Detect which cell encompasses the target text, then output its [x, y] center coordinate. 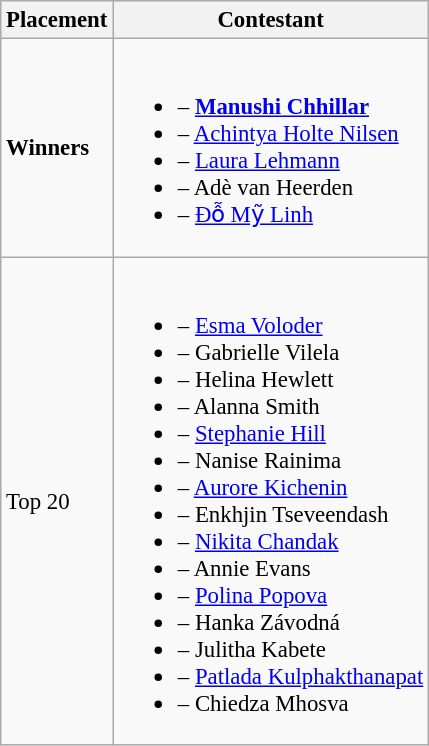
Winners [57, 148]
Contestant [271, 20]
Placement [57, 20]
Top 20 [57, 501]
– Manushi Chhillar – Achintya Holte Nilsen – Laura Lehmann – Adè van Heerden – Đỗ Mỹ Linh [271, 148]
